Output the (x, y) coordinate of the center of the cell containing the given text.  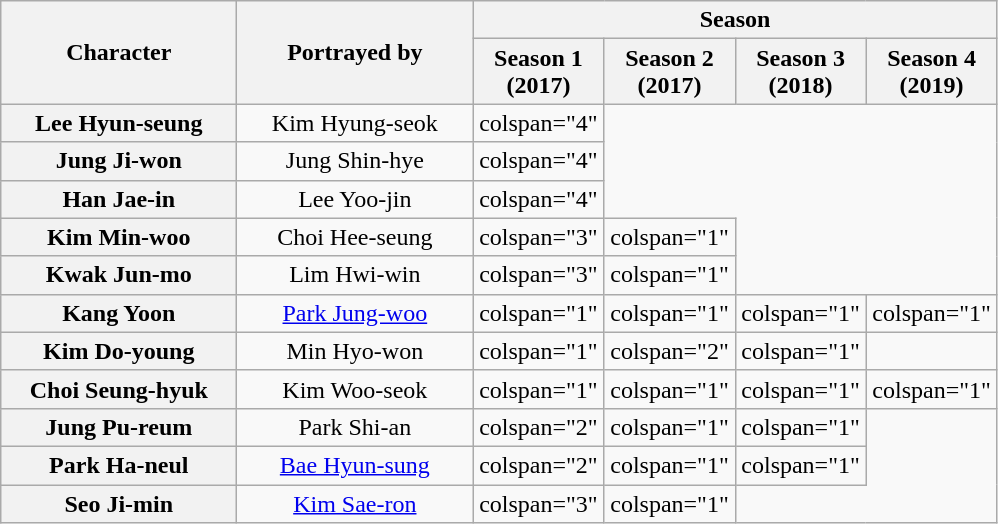
Season 1(2017) (538, 72)
Kim Hyung-seok (355, 123)
Kim Sae-ron (355, 503)
Season 4(2019) (932, 72)
Min Hyo-won (355, 351)
Lee Hyun-seung (119, 123)
Jung Shin-hye (355, 161)
Kim Woo-seok (355, 389)
Kang Yoon (119, 313)
Character (119, 52)
Choi Hee-seung (355, 237)
Kwak Jun-mo (119, 275)
Jung Ji-won (119, 161)
Lee Yoo-jin (355, 199)
Han Jae-in (119, 199)
Lim Hwi-win (355, 275)
Bae Hyun-sung (355, 465)
Season 3(2018) (800, 72)
Kim Min-woo (119, 237)
Park Jung-woo (355, 313)
Kim Do-young (119, 351)
Jung Pu-reum (119, 427)
Park Shi-an (355, 427)
Season (735, 20)
Portrayed by (355, 52)
Park Ha-neul (119, 465)
Seo Ji-min (119, 503)
Choi Seung-hyuk (119, 389)
Season 2(2017) (670, 72)
